Provide the (X, Y) coordinate of the cell's center where the given text is located.  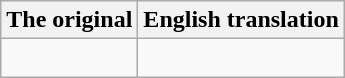
English translation (241, 20)
The original (70, 20)
